Capture the cell that displays the provided text and extract its (x, y) central coordinate. 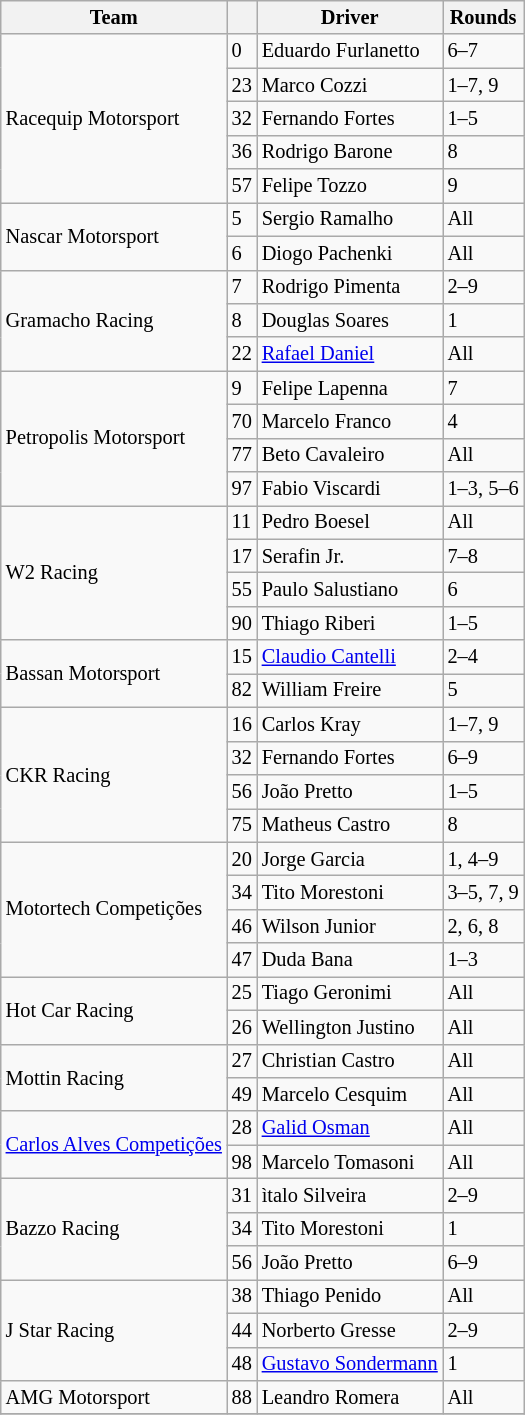
Marcelo Cesquim (350, 1094)
3–5, 7, 9 (484, 892)
Duda Bana (350, 960)
38 (242, 1296)
Wilson Junior (350, 926)
4 (484, 421)
49 (242, 1094)
Galid Osman (350, 1128)
Rodrigo Pimenta (350, 287)
William Freire (350, 690)
20 (242, 859)
57 (242, 186)
88 (242, 1397)
Mottin Racing (114, 1078)
2, 6, 8 (484, 926)
46 (242, 926)
CKR Racing (114, 774)
27 (242, 1061)
2–4 (484, 657)
Petropolis Motorsport (114, 438)
Marco Cozzi (350, 85)
Jorge Garcia (350, 859)
44 (242, 1330)
26 (242, 1027)
70 (242, 421)
Bassan Motorsport (114, 674)
47 (242, 960)
Thiago Penido (350, 1296)
Felipe Lapenna (350, 388)
Marcelo Franco (350, 421)
Claudio Cantelli (350, 657)
Rodrigo Barone (350, 152)
Fabio Viscardi (350, 489)
Carlos Alves Competições (114, 1144)
AMG Motorsport (114, 1397)
1, 4–9 (484, 859)
36 (242, 152)
Nascar Motorsport (114, 236)
17 (242, 556)
28 (242, 1128)
Bazzo Racing (114, 1228)
Sergio Ramalho (350, 219)
Norberto Gresse (350, 1330)
Rafael Daniel (350, 354)
W2 Racing (114, 572)
Tiago Geronimi (350, 993)
77 (242, 455)
Wellington Justino (350, 1027)
48 (242, 1364)
Paulo Salustiano (350, 589)
Serafin Jr. (350, 556)
Thiago Riberi (350, 623)
Racequip Motorsport (114, 118)
Team (114, 17)
31 (242, 1195)
25 (242, 993)
1–3 (484, 960)
6–7 (484, 51)
82 (242, 690)
Douglas Soares (350, 320)
Driver (350, 17)
Beto Cavaleiro (350, 455)
Felipe Tozzo (350, 186)
0 (242, 51)
1–3, 5–6 (484, 489)
Rounds (484, 17)
23 (242, 85)
Gustavo Sondermann (350, 1364)
98 (242, 1162)
Hot Car Racing (114, 1010)
Pedro Boesel (350, 522)
15 (242, 657)
Eduardo Furlanetto (350, 51)
ìtalo Silveira (350, 1195)
55 (242, 589)
97 (242, 489)
Carlos Kray (350, 724)
90 (242, 623)
Diogo Pachenki (350, 253)
Matheus Castro (350, 825)
22 (242, 354)
Gramacho Racing (114, 320)
Marcelo Tomasoni (350, 1162)
Christian Castro (350, 1061)
J Star Racing (114, 1330)
Motortech Competições (114, 910)
16 (242, 724)
11 (242, 522)
7–8 (484, 556)
Leandro Romera (350, 1397)
75 (242, 825)
